Pinpoint the cell where the given text exists, returning its (x, y) midpoint coordinate. 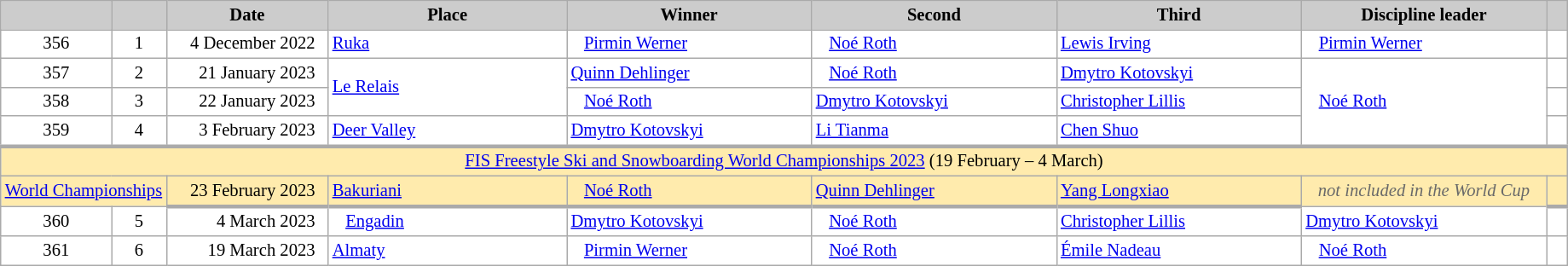
3 February 2023 (247, 131)
22 January 2023 (247, 101)
Place (448, 14)
357 (56, 72)
356 (56, 43)
Émile Nadeau (1178, 250)
1 (139, 43)
Li Tianma (934, 131)
Yang Longxiao (1178, 191)
not included in the World Cup (1424, 191)
Deer Valley (448, 131)
4 March 2023 (247, 220)
359 (56, 131)
World Championships (84, 191)
3 (139, 101)
Discipline leader (1424, 14)
Ruka (448, 43)
361 (56, 250)
Bakuriani (448, 191)
Date (247, 14)
Third (1178, 14)
360 (56, 220)
21 January 2023 (247, 72)
2 (139, 72)
5 (139, 220)
Engadin (448, 220)
19 March 2023 (247, 250)
Chen Shuo (1178, 131)
Almaty (448, 250)
6 (139, 250)
358 (56, 101)
Lewis Irving (1178, 43)
FIS Freestyle Ski and Snowboarding World Championships 2023 (19 February – 4 March) (784, 160)
Winner (689, 14)
4 (139, 131)
4 December 2022 (247, 43)
Le Relais (448, 87)
Second (934, 14)
23 February 2023 (247, 191)
